Pinpoint the cell where the given text exists, returning its (x, y) midpoint coordinate. 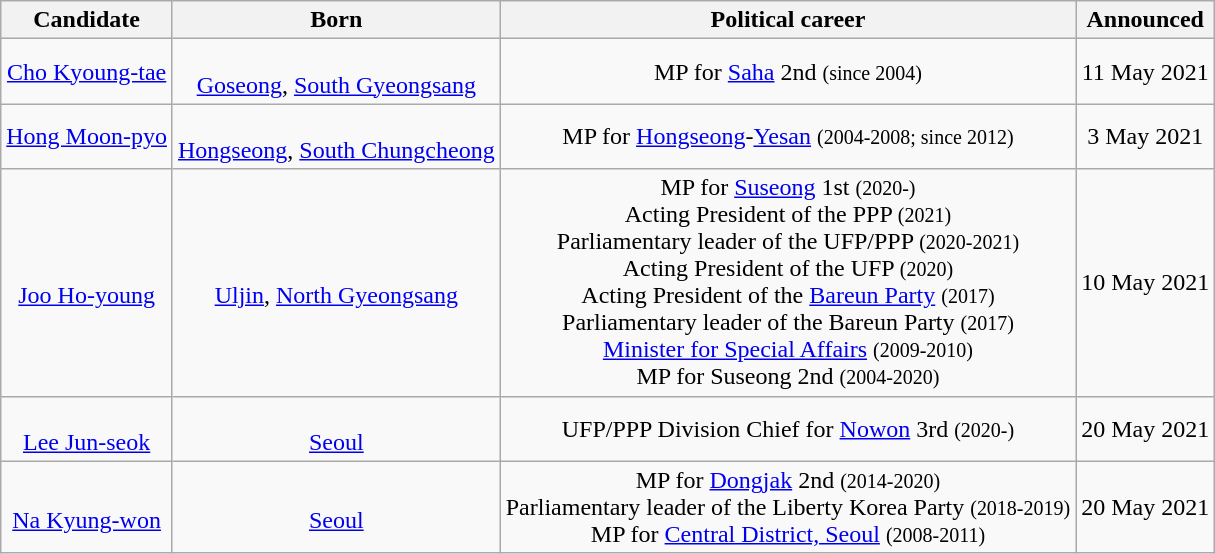
Hong Moon-pyo (87, 136)
MP for Dongjak 2nd (2014-2020)Parliamentary leader of the Liberty Korea Party (2018-2019)MP for Central District, Seoul (2008-2011) (788, 507)
UFP/PPP Division Chief for Nowon 3rd (2020-) (788, 428)
Uljin, North Gyeongsang (336, 282)
Cho Kyoung-tae (87, 72)
10 May 2021 (1146, 282)
Political career (788, 20)
Lee Jun-seok (87, 428)
3 May 2021 (1146, 136)
MP for Hongseong-Yesan (2004-2008; since 2012) (788, 136)
11 May 2021 (1146, 72)
Hongseong, South Chungcheong (336, 136)
Goseong, South Gyeongsang (336, 72)
Joo Ho-young (87, 282)
Candidate (87, 20)
MP for Saha 2nd (since 2004) (788, 72)
Na Kyung-won (87, 507)
Born (336, 20)
Announced (1146, 20)
